Scan for the cell matching the given text and deliver its (x, y) coordinate at center. 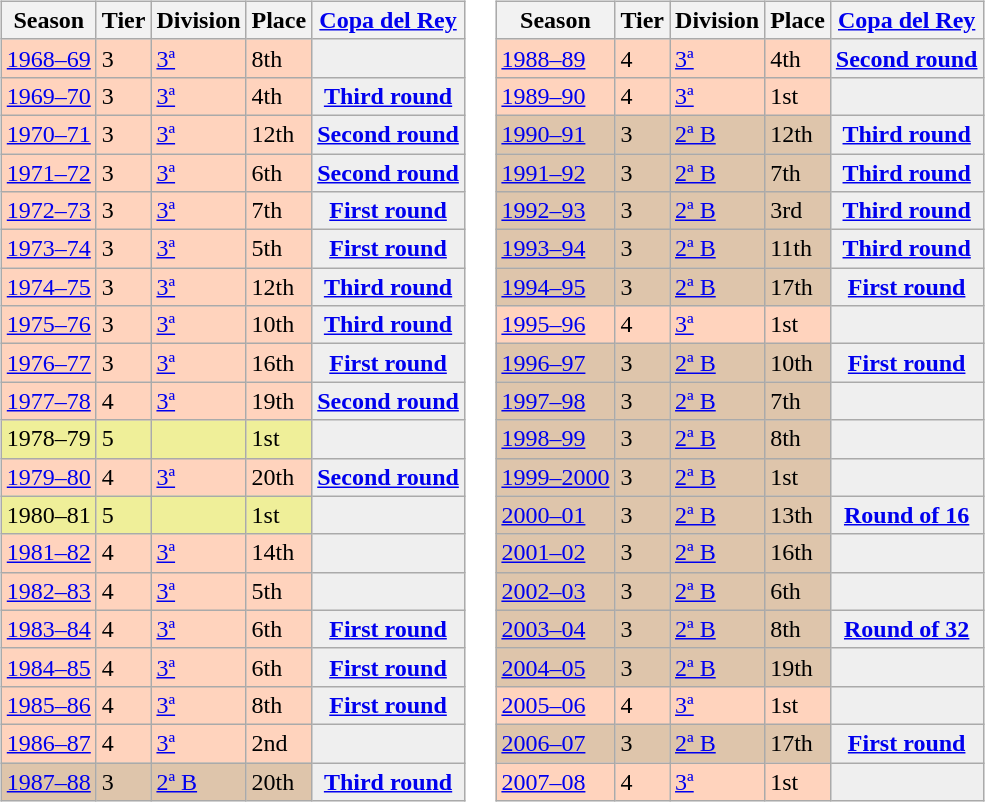
1995–96 (556, 325)
1982–83 (48, 591)
1977–78 (48, 401)
1981–82 (48, 553)
2007–08 (556, 781)
1994–95 (556, 287)
1973–74 (48, 249)
1971–72 (48, 173)
Round of 32 (906, 629)
14th (279, 553)
1996–97 (556, 363)
1978–79 (48, 439)
1998–99 (556, 439)
1984–85 (48, 667)
1987–88 (48, 781)
1988–89 (556, 58)
1983–84 (48, 629)
13th (798, 515)
2005–06 (556, 705)
2001–02 (556, 553)
1969–70 (48, 96)
1986–87 (48, 743)
2000–01 (556, 515)
1975–76 (48, 325)
11th (798, 249)
1976–77 (48, 363)
3rd (798, 211)
1989–90 (556, 96)
2006–07 (556, 743)
1991–92 (556, 173)
1970–71 (48, 134)
2002–03 (556, 591)
1980–81 (48, 515)
1993–94 (556, 249)
1997–98 (556, 401)
1992–93 (556, 211)
2004–05 (556, 667)
1990–91 (556, 134)
Round of 16 (906, 515)
2nd (279, 743)
1985–86 (48, 705)
2003–04 (556, 629)
1979–80 (48, 477)
1974–75 (48, 287)
1968–69 (48, 58)
1972–73 (48, 211)
1999–2000 (556, 477)
